Capture the cell that displays the provided text and extract its [x, y] central coordinate. 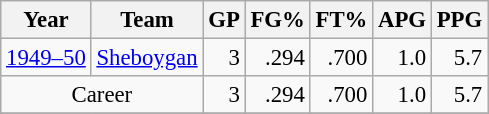
Year [46, 20]
APG [402, 20]
GP [224, 20]
1949–50 [46, 58]
Sheboygan [147, 58]
FT% [342, 20]
Career [102, 95]
PPG [459, 20]
FG% [278, 20]
Team [147, 20]
